From the cell containing the given text, extract its center point as (x, y) coordinate. 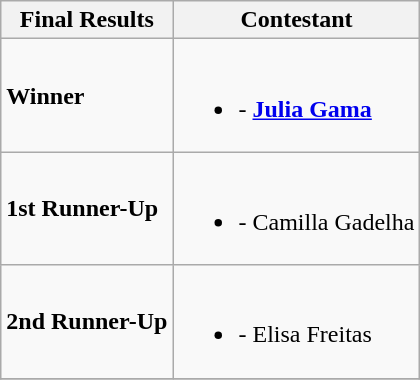
Winner (87, 96)
Final Results (87, 20)
1st Runner-Up (87, 208)
2nd Runner-Up (87, 322)
- Camilla Gadelha (296, 208)
- Elisa Freitas (296, 322)
- Julia Gama (296, 96)
Contestant (296, 20)
